Provide the [x, y] coordinate of the cell's center where the given text is located.  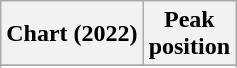
Peak position [189, 34]
Chart (2022) [72, 34]
